From the cell containing the given text, extract its center point as (X, Y) coordinate. 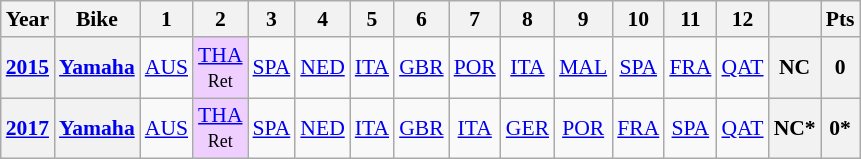
0 (840, 68)
8 (528, 19)
NC* (795, 128)
0* (840, 128)
7 (475, 19)
10 (638, 19)
Pts (840, 19)
MAL (583, 68)
2017 (28, 128)
6 (422, 19)
4 (322, 19)
5 (372, 19)
Year (28, 19)
2015 (28, 68)
12 (742, 19)
9 (583, 19)
GER (528, 128)
11 (690, 19)
1 (166, 19)
Bike (97, 19)
2 (220, 19)
NC (795, 68)
3 (272, 19)
